Return the (X, Y) coordinate for the center point of the cell that contains the specified text.  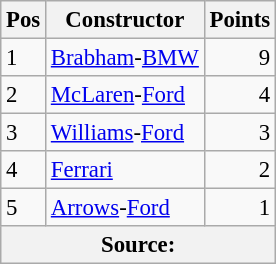
Source: (138, 245)
Pos (24, 20)
Points (240, 20)
McLaren-Ford (126, 95)
Ferrari (126, 170)
Brabham-BMW (126, 58)
5 (24, 208)
Arrows-Ford (126, 208)
9 (240, 58)
Constructor (126, 20)
Williams-Ford (126, 133)
